Find where the given text appears and provide that cell's center as [X, Y] coordinate. 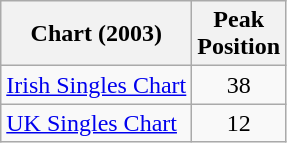
Irish Singles Chart [96, 85]
12 [239, 123]
UK Singles Chart [96, 123]
Peak Position [239, 34]
Chart (2003) [96, 34]
38 [239, 85]
